Locate the cell with the specified text and output its (x, y) center coordinate. 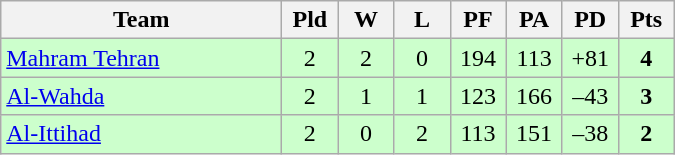
W (366, 20)
+81 (590, 58)
123 (478, 96)
Al-Wahda (142, 96)
3 (646, 96)
194 (478, 58)
–38 (590, 134)
166 (534, 96)
PF (478, 20)
Al-Ittihad (142, 134)
Team (142, 20)
Pts (646, 20)
L (422, 20)
PD (590, 20)
–43 (590, 96)
Mahram Tehran (142, 58)
Pld (310, 20)
4 (646, 58)
151 (534, 134)
PA (534, 20)
